For the text-containing cell, return its midpoint in [x, y] coordinate format. 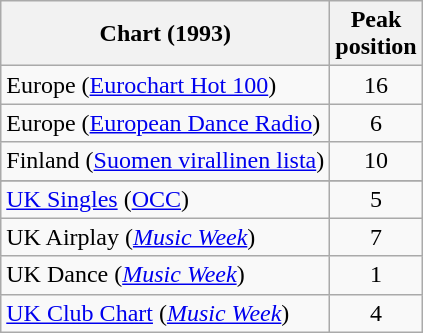
7 [376, 237]
UK Club Chart (Music Week) [166, 313]
UK Dance (Music Week) [166, 275]
4 [376, 313]
UK Airplay (Music Week) [166, 237]
Europe (European Dance Radio) [166, 123]
UK Singles (OCC) [166, 199]
16 [376, 85]
6 [376, 123]
Finland (Suomen virallinen lista) [166, 161]
10 [376, 161]
Chart (1993) [166, 34]
1 [376, 275]
Europe (Eurochart Hot 100) [166, 85]
5 [376, 199]
Peakposition [376, 34]
